Pinpoint the cell where the given text exists, returning its [x, y] midpoint coordinate. 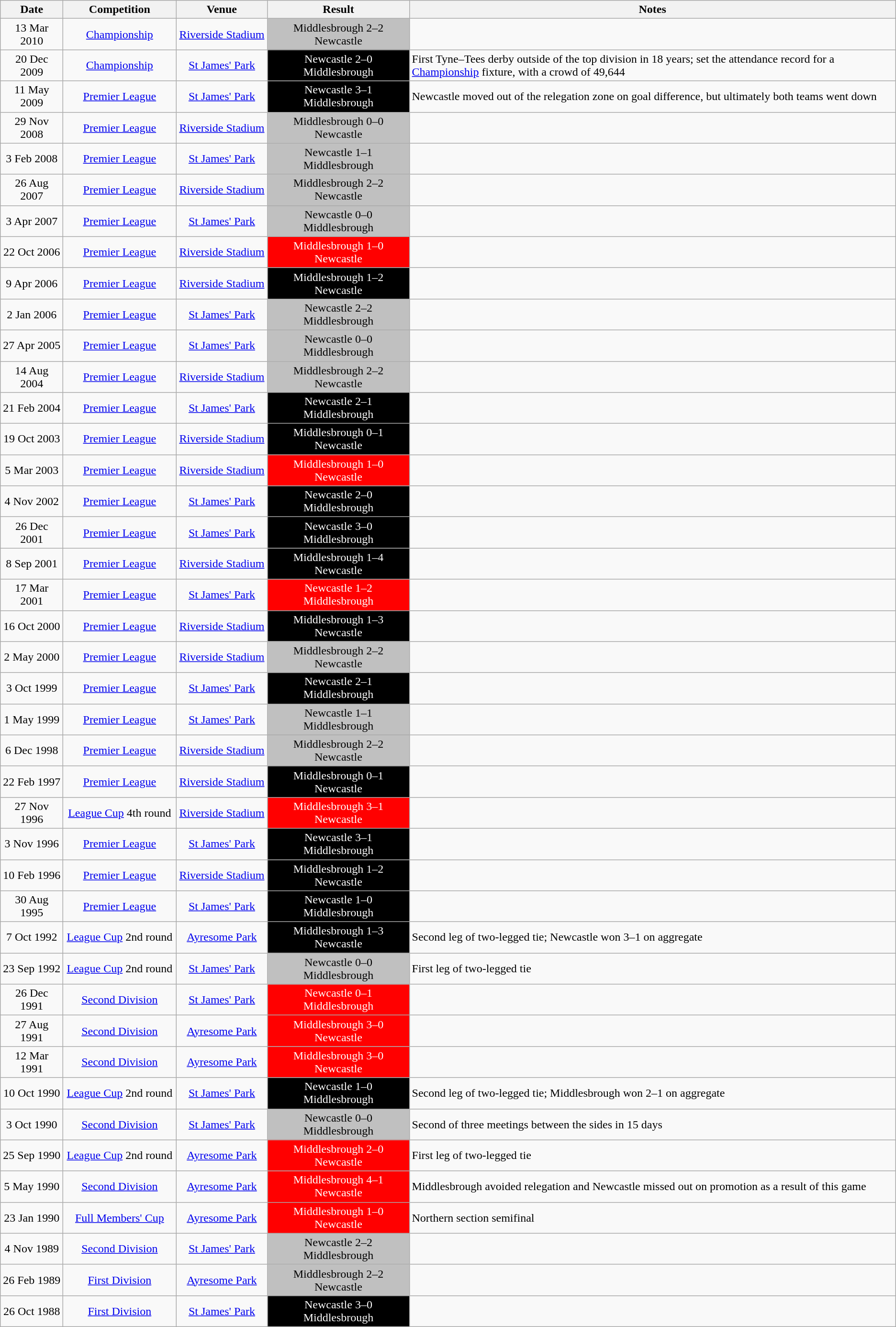
26 Dec 1991 [32, 1000]
5 May 1990 [32, 1186]
Middlesbrough 3–1 Newcastle [338, 813]
Middlesbrough 4–1 Newcastle [338, 1186]
Notes [652, 10]
27 Apr 2005 [32, 346]
7 Oct 1992 [32, 937]
26 Feb 1989 [32, 1280]
12 Mar 1991 [32, 1062]
Second of three meetings between the sides in 15 days [652, 1124]
1 May 1999 [32, 719]
Newcastle moved out of the relegation zone on goal difference, but ultimately both teams went down [652, 97]
3 Apr 2007 [32, 221]
27 Aug 1991 [32, 1031]
22 Feb 1997 [32, 781]
26 Oct 1988 [32, 1311]
13 Mar 2010 [32, 34]
21 Feb 2004 [32, 408]
Date [32, 10]
22 Oct 2006 [32, 252]
Northern section semifinal [652, 1218]
2 Jan 2006 [32, 314]
4 Nov 1989 [32, 1248]
First Tyne–Tees derby outside of the top division in 18 years; set the attendance record for a Championship fixture, with a crowd of 49,644 [652, 65]
Result [338, 10]
Middlesbrough 0–0 Newcastle [338, 127]
Middlesbrough 1–4 Newcastle [338, 564]
Newcastle 0–1 Middlesbrough [338, 1000]
Second leg of two-legged tie; Middlesbrough won 2–1 on aggregate [652, 1093]
17 Mar 2001 [32, 595]
26 Aug 2007 [32, 190]
16 Oct 2000 [32, 626]
25 Sep 1990 [32, 1156]
League Cup 4th round [120, 813]
5 Mar 2003 [32, 470]
Middlesbrough 2–0 Newcastle [338, 1156]
Second leg of two-legged tie; Newcastle won 3–1 on aggregate [652, 937]
Middlesbrough avoided relegation and Newcastle missed out on promotion as a result of this game [652, 1186]
10 Feb 1996 [32, 875]
Venue [222, 10]
9 Apr 2006 [32, 283]
10 Oct 1990 [32, 1093]
19 Oct 2003 [32, 439]
30 Aug 1995 [32, 907]
27 Nov 1996 [32, 813]
2 May 2000 [32, 657]
4 Nov 2002 [32, 502]
11 May 2009 [32, 97]
14 Aug 2004 [32, 376]
6 Dec 1998 [32, 751]
Newcastle 1–2 Middlesbrough [338, 595]
Full Members' Cup [120, 1218]
3 Nov 1996 [32, 843]
20 Dec 2009 [32, 65]
3 Oct 1999 [32, 688]
23 Jan 1990 [32, 1218]
26 Dec 2001 [32, 532]
8 Sep 2001 [32, 564]
3 Oct 1990 [32, 1124]
3 Feb 2008 [32, 159]
29 Nov 2008 [32, 127]
Competition [120, 10]
23 Sep 1992 [32, 969]
